Detect which cell encompasses the target text, then output its [X, Y] center coordinate. 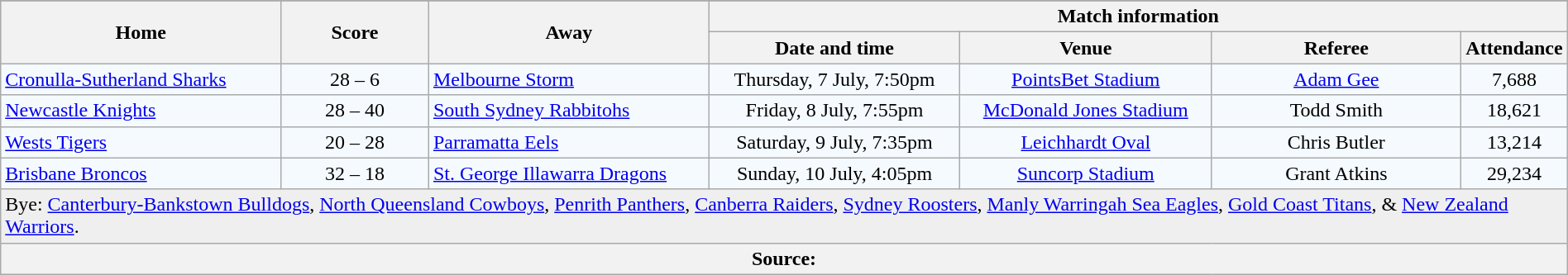
Sunday, 10 July, 4:05pm [834, 173]
Score [356, 32]
Venue [1086, 48]
Source: [784, 258]
Newcastle Knights [141, 111]
St. George Illawarra Dragons [569, 173]
Friday, 8 July, 7:55pm [834, 111]
20 – 28 [356, 142]
Leichhardt Oval [1086, 142]
Attendance [1514, 48]
PointsBet Stadium [1086, 79]
29,234 [1514, 173]
28 – 6 [356, 79]
Melbourne Storm [569, 79]
Away [569, 32]
Home [141, 32]
13,214 [1514, 142]
Saturday, 9 July, 7:35pm [834, 142]
Date and time [834, 48]
Chris Butler [1336, 142]
Cronulla-Sutherland Sharks [141, 79]
28 – 40 [356, 111]
Thursday, 7 July, 7:50pm [834, 79]
Todd Smith [1336, 111]
Suncorp Stadium [1086, 173]
McDonald Jones Stadium [1086, 111]
Parramatta Eels [569, 142]
Wests Tigers [141, 142]
18,621 [1514, 111]
Referee [1336, 48]
South Sydney Rabbitohs [569, 111]
Grant Atkins [1336, 173]
Match information [1138, 17]
Brisbane Broncos [141, 173]
Adam Gee [1336, 79]
7,688 [1514, 79]
32 – 18 [356, 173]
